Locate the cell with the specified text and output its (x, y) center coordinate. 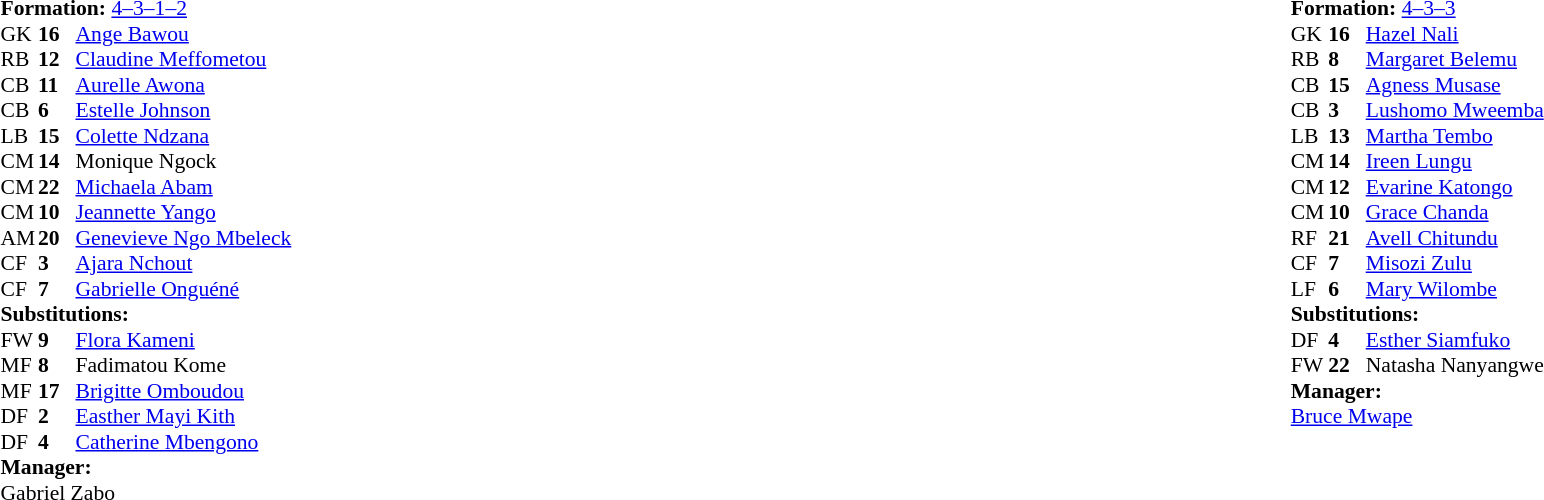
Natasha Nanyangwe (1455, 365)
Monique Ngock (184, 161)
Aurelle Awona (184, 85)
Bruce Mwape (1418, 417)
RF (1310, 238)
Colette Ndzana (184, 136)
Estelle Johnson (184, 111)
Easther Mayi Kith (184, 417)
AM (19, 238)
9 (57, 340)
Martha Tembo (1455, 136)
Fadimatou Kome (184, 365)
Misozi Zulu (1455, 263)
13 (1347, 136)
Margaret Belemu (1455, 59)
Michaela Abam (184, 187)
Genevieve Ngo Mbeleck (184, 238)
Ireen Lungu (1455, 161)
21 (1347, 238)
Brigitte Omboudou (184, 391)
Gabrielle Onguéné (184, 289)
17 (57, 391)
Esther Siamfuko (1455, 340)
Avell Chitundu (1455, 238)
Grace Chanda (1455, 213)
2 (57, 417)
Ange Bawou (184, 34)
Lushomo Mweemba (1455, 111)
Agness Musase (1455, 85)
Evarine Katongo (1455, 187)
Mary Wilombe (1455, 289)
Hazel Nali (1455, 34)
Claudine Meffometou (184, 59)
LF (1310, 289)
Flora Kameni (184, 340)
Jeannette Yango (184, 213)
Catherine Mbengono (184, 442)
20 (57, 238)
11 (57, 85)
Ajara Nchout (184, 263)
